Provide the (x, y) coordinate of the cell's center where the given text is located.  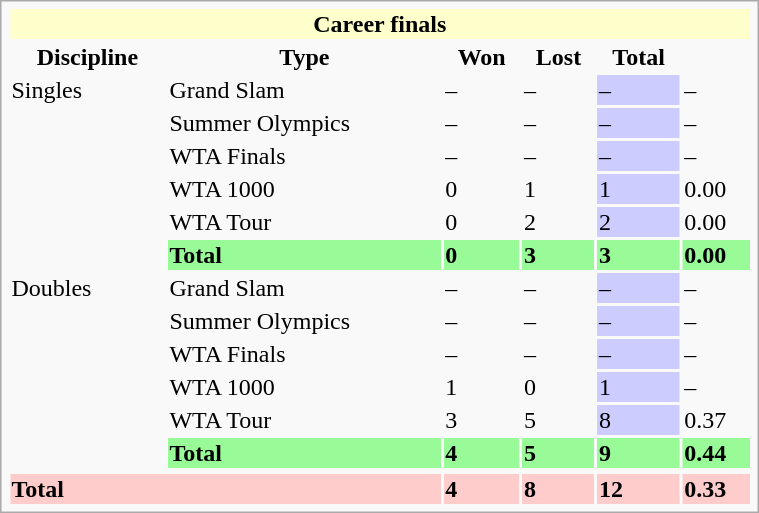
12 (638, 489)
Discipline (88, 57)
0.37 (716, 420)
9 (638, 453)
Career finals (380, 24)
Doubles (88, 370)
Singles (88, 172)
0.44 (716, 453)
Lost (559, 57)
Won (482, 57)
Type (304, 57)
0.33 (716, 489)
